For the text-containing cell, return its midpoint in (x, y) coordinate format. 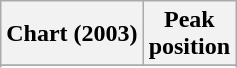
Chart (2003) (72, 34)
Peakposition (189, 34)
